Find where the given text appears and provide that cell's center as (X, Y) coordinate. 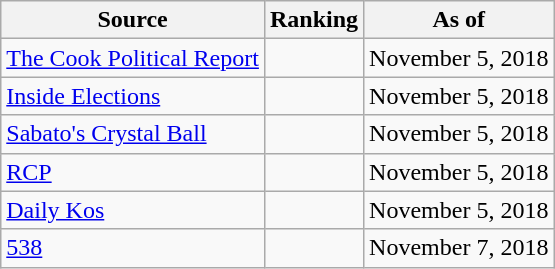
Inside Elections (133, 96)
November 7, 2018 (459, 248)
Ranking (314, 20)
The Cook Political Report (133, 58)
Sabato's Crystal Ball (133, 134)
Daily Kos (133, 210)
Source (133, 20)
As of (459, 20)
RCP (133, 172)
538 (133, 248)
